Locate the cell with the specified text and output its [X, Y] center coordinate. 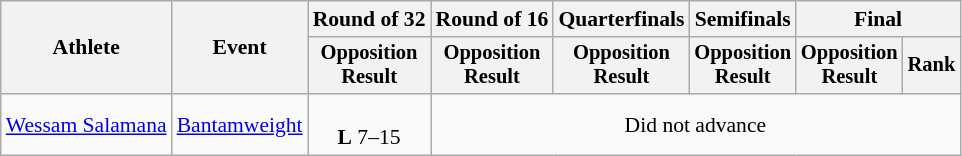
Did not advance [695, 124]
L 7–15 [370, 124]
Wessam Salamana [86, 124]
Semifinals [742, 19]
Event [240, 48]
Bantamweight [240, 124]
Athlete [86, 48]
Round of 32 [370, 19]
Rank [932, 66]
Final [878, 19]
Quarterfinals [621, 19]
Round of 16 [492, 19]
